For the text-containing cell, return its midpoint in [X, Y] coordinate format. 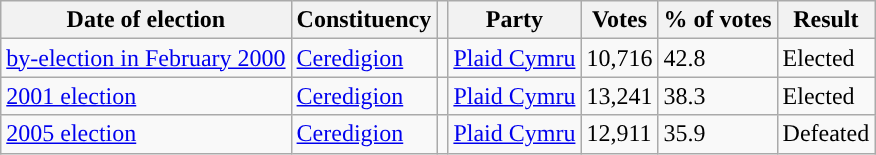
12,911 [620, 134]
Votes [620, 20]
Party [514, 20]
13,241 [620, 96]
10,716 [620, 58]
Result [826, 20]
38.3 [718, 96]
by-election in February 2000 [146, 58]
42.8 [718, 58]
Constituency [364, 20]
35.9 [718, 134]
2005 election [146, 134]
2001 election [146, 96]
Defeated [826, 134]
Date of election [146, 20]
% of votes [718, 20]
